Provide the [X, Y] coordinate of the cell's center where the given text is located.  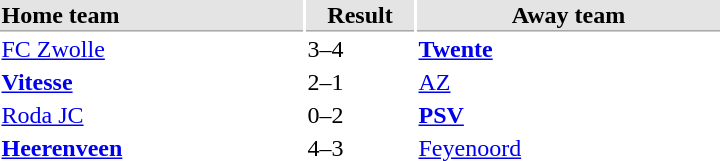
Roda JC [152, 115]
FC Zwolle [152, 49]
Home team [152, 16]
PSV [568, 115]
0–2 [360, 115]
Twente [568, 49]
3–4 [360, 49]
Vitesse [152, 83]
AZ [568, 83]
Away team [568, 16]
Result [360, 16]
2–1 [360, 83]
